Identify which cell holds the provided text, then report its (x, y) central coordinate. 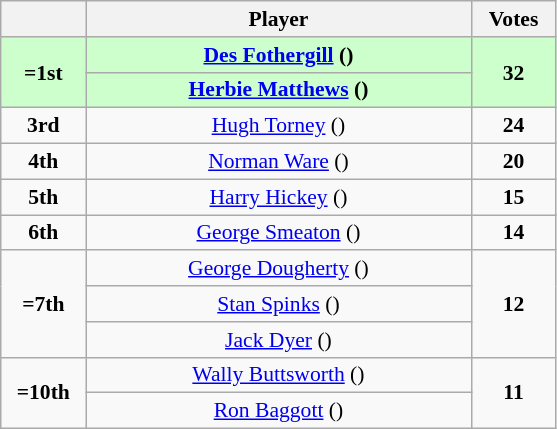
3rd (44, 126)
Votes (514, 19)
Hugh Torney () (278, 126)
6th (44, 233)
Norman Ware () (278, 162)
=10th (44, 392)
Player (278, 19)
Des Fothergill () (278, 55)
Harry Hickey () (278, 197)
=1st (44, 72)
20 (514, 162)
4th (44, 162)
George Smeaton () (278, 233)
12 (514, 304)
George Dougherty () (278, 269)
Ron Baggott () (278, 411)
5th (44, 197)
32 (514, 72)
=7th (44, 304)
11 (514, 392)
Herbie Matthews () (278, 90)
Jack Dyer () (278, 340)
15 (514, 197)
Wally Buttsworth () (278, 375)
24 (514, 126)
Stan Spinks () (278, 304)
14 (514, 233)
